Output the [X, Y] coordinate of the center of the cell containing the given text.  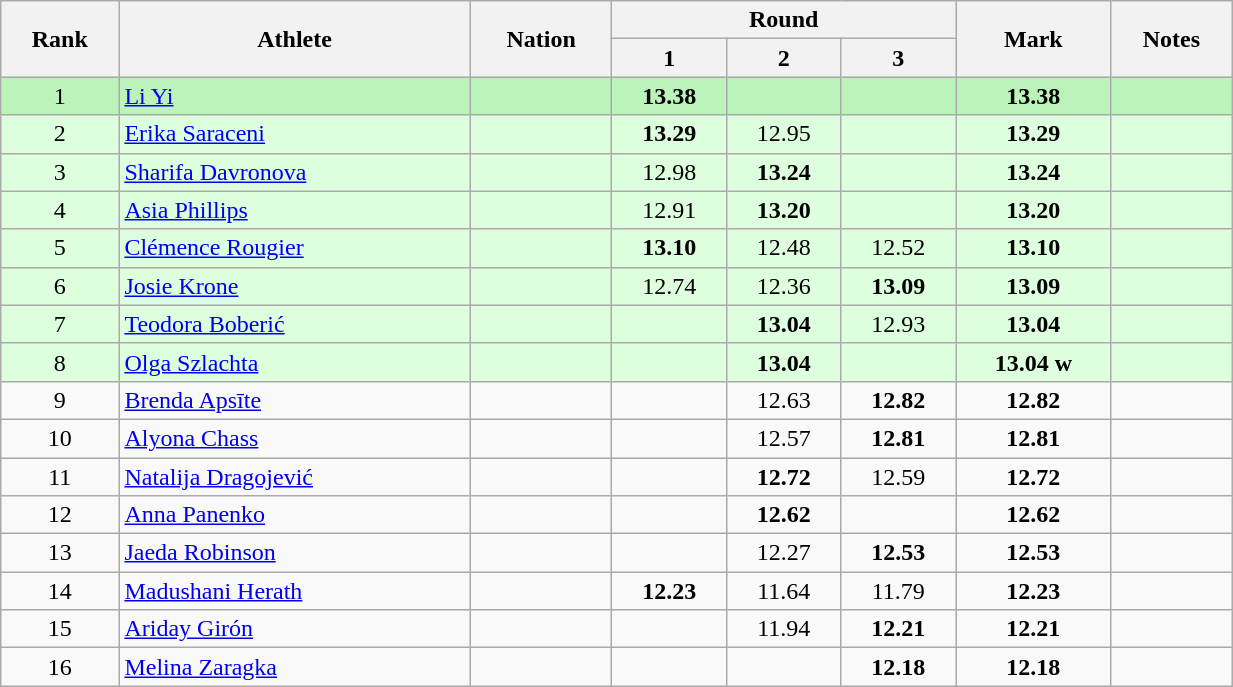
12.48 [784, 248]
6 [60, 286]
12.74 [670, 286]
Clémence Rougier [294, 248]
11.64 [784, 591]
Josie Krone [294, 286]
5 [60, 248]
11.94 [784, 629]
Athlete [294, 39]
13 [60, 553]
Alyona Chass [294, 438]
12.95 [784, 134]
8 [60, 362]
14 [60, 591]
12 [60, 515]
12.93 [898, 324]
12.59 [898, 477]
Asia Phillips [294, 210]
Nation [541, 39]
12.91 [670, 210]
Sharifa Davronova [294, 172]
4 [60, 210]
11 [60, 477]
Notes [1171, 39]
Ariday Girón [294, 629]
12.36 [784, 286]
Melina Zaragka [294, 667]
Anna Panenko [294, 515]
Natalija Dragojević [294, 477]
15 [60, 629]
Erika Saraceni [294, 134]
12.57 [784, 438]
12.52 [898, 248]
Olga Szlachta [294, 362]
Jaeda Robinson [294, 553]
12.27 [784, 553]
Teodora Boberić [294, 324]
Brenda Apsīte [294, 400]
7 [60, 324]
Madushani Herath [294, 591]
10 [60, 438]
Rank [60, 39]
16 [60, 667]
12.63 [784, 400]
Round [784, 20]
9 [60, 400]
12.98 [670, 172]
Mark [1034, 39]
13.04 w [1034, 362]
Li Yi [294, 96]
11.79 [898, 591]
